Find where the given text appears and provide that cell's center as [x, y] coordinate. 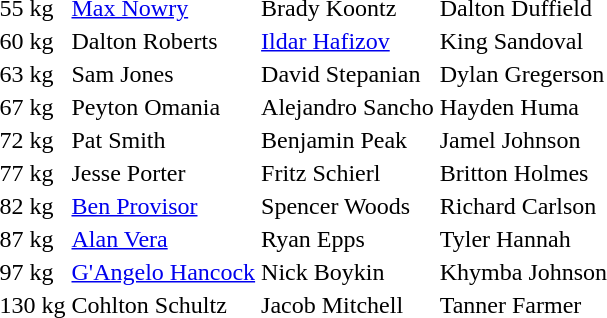
Pat Smith [164, 140]
Ildar Hafizov [348, 41]
Jesse Porter [164, 173]
Nick Boykin [348, 272]
Sam Jones [164, 74]
Ryan Epps [348, 239]
Spencer Woods [348, 206]
Peyton Omania [164, 107]
Dalton Roberts [164, 41]
David Stepanian [348, 74]
Alejandro Sancho [348, 107]
G'Angelo Hancock [164, 272]
Alan Vera [164, 239]
Ben Provisor [164, 206]
Fritz Schierl [348, 173]
Benjamin Peak [348, 140]
